Provide the [X, Y] coordinate of the cell's center where the given text is located.  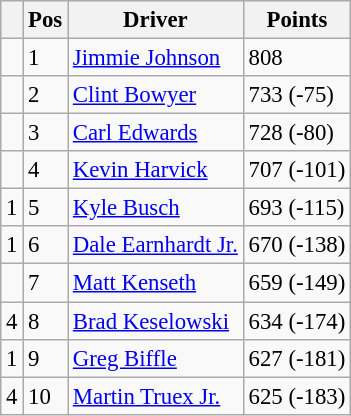
733 (-75) [296, 95]
Jimmie Johnson [156, 58]
2 [46, 95]
627 (-181) [296, 358]
Dale Earnhardt Jr. [156, 245]
9 [46, 358]
3 [46, 133]
Greg Biffle [156, 358]
625 (-183) [296, 396]
7 [46, 283]
Carl Edwards [156, 133]
Driver [156, 20]
693 (-115) [296, 208]
634 (-174) [296, 321]
659 (-149) [296, 283]
728 (-80) [296, 133]
Kevin Harvick [156, 170]
Kyle Busch [156, 208]
Matt Kenseth [156, 283]
Points [296, 20]
808 [296, 58]
10 [46, 396]
707 (-101) [296, 170]
6 [46, 245]
Pos [46, 20]
670 (-138) [296, 245]
5 [46, 208]
Brad Keselowski [156, 321]
8 [46, 321]
Martin Truex Jr. [156, 396]
Clint Bowyer [156, 95]
